Provide the [x, y] coordinate of the cell's center where the given text is located.  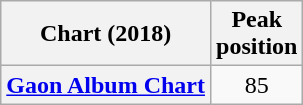
Chart (2018) [106, 34]
Peakposition [257, 34]
Gaon Album Chart [106, 85]
85 [257, 85]
